Determine the (x, y) coordinate at the center of the cell enclosing the given text.  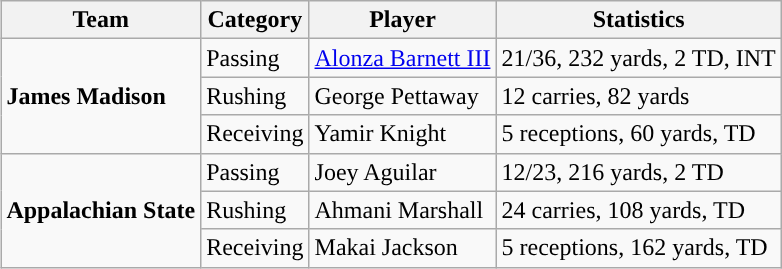
Alonza Barnett III (402, 58)
5 receptions, 60 yards, TD (638, 134)
Yamir Knight (402, 134)
5 receptions, 162 yards, TD (638, 248)
24 carries, 108 yards, TD (638, 210)
Appalachian State (101, 210)
Statistics (638, 20)
Category (255, 20)
Team (101, 20)
James Madison (101, 96)
21/36, 232 yards, 2 TD, INT (638, 58)
George Pettaway (402, 96)
Joey Aguilar (402, 172)
Makai Jackson (402, 248)
12 carries, 82 yards (638, 96)
12/23, 216 yards, 2 TD (638, 172)
Player (402, 20)
Ahmani Marshall (402, 210)
